Return (x, y) of the center of cell containing provided text 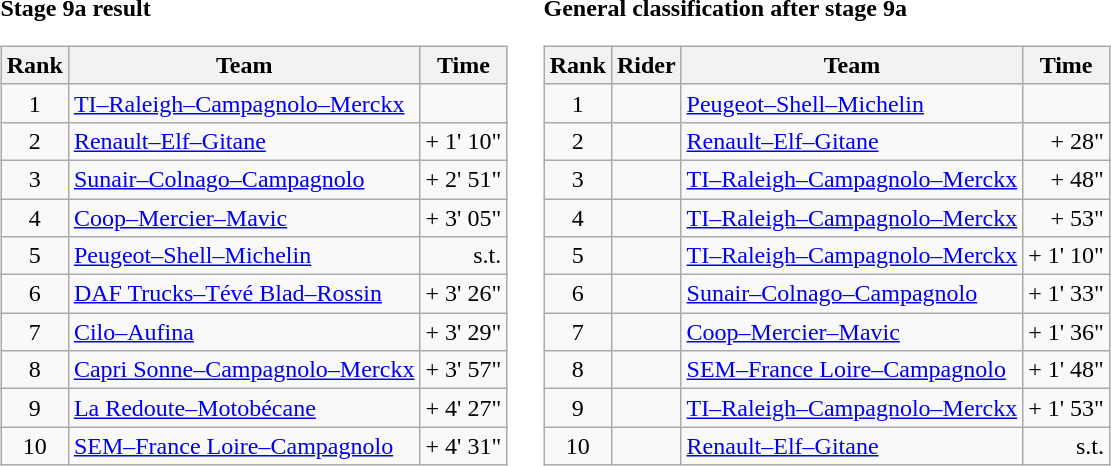
Rider (646, 65)
Capri Sonne–Campagnolo–Merckx (244, 370)
+ 1' 33" (1066, 294)
+ 28" (1066, 141)
+ 48" (1066, 179)
+ 4' 27" (464, 408)
+ 3' 29" (464, 332)
+ 3' 05" (464, 217)
DAF Trucks–Tévé Blad–Rossin (244, 294)
La Redoute–Motobécane (244, 408)
+ 1' 48" (1066, 370)
+ 3' 57" (464, 370)
+ 3' 26" (464, 294)
+ 53" (1066, 217)
Cilo–Aufina (244, 332)
+ 4' 31" (464, 446)
+ 2' 51" (464, 179)
+ 1' 53" (1066, 408)
+ 1' 36" (1066, 332)
